Determine the (x, y) coordinate at the center of the cell enclosing the given text.  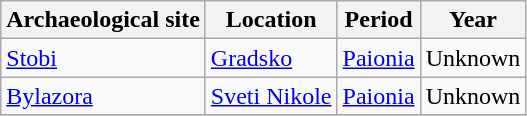
Gradsko (271, 58)
Stobi (104, 58)
Bylazora (104, 96)
Location (271, 20)
Period (378, 20)
Sveti Nikole (271, 96)
Year (473, 20)
Archaeological site (104, 20)
